Pinpoint the cell where the given text exists, returning its (X, Y) midpoint coordinate. 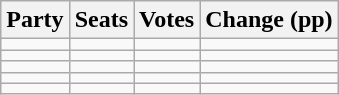
Change (pp) (269, 20)
Seats (101, 20)
Party (35, 20)
Votes (167, 20)
